Search for the cell housing the specified text and yield its (X, Y) center coordinate. 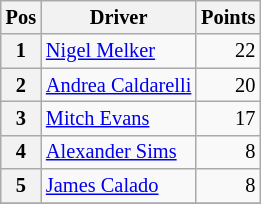
Andrea Caldarelli (118, 85)
Alexander Sims (118, 152)
Nigel Melker (118, 51)
22 (228, 51)
3 (21, 118)
17 (228, 118)
20 (228, 85)
Mitch Evans (118, 118)
Driver (118, 17)
1 (21, 51)
Points (228, 17)
Pos (21, 17)
2 (21, 85)
4 (21, 152)
5 (21, 186)
James Calado (118, 186)
